Output the (x, y) coordinate of the center of the cell containing the given text.  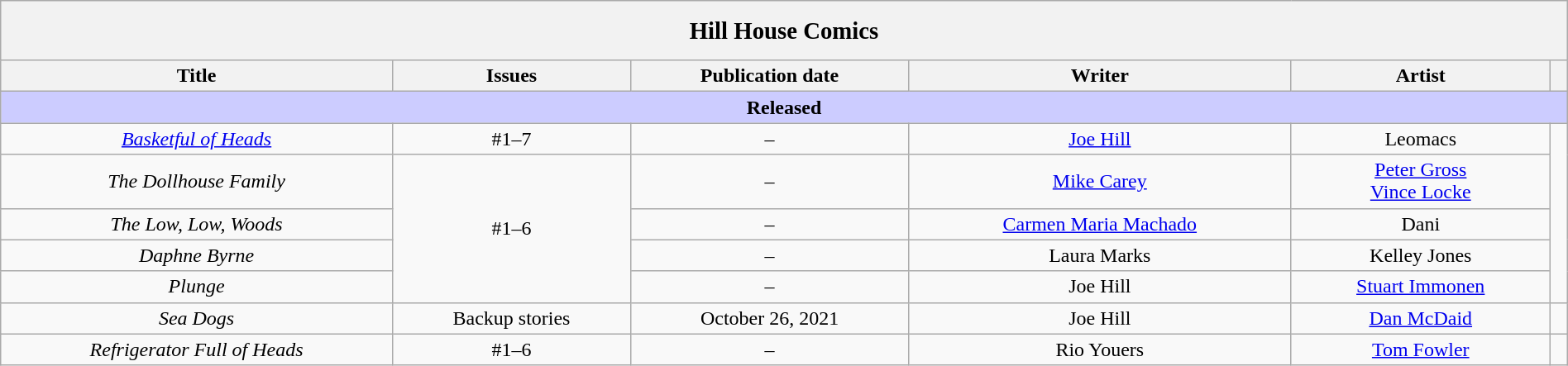
Daphne Byrne (197, 255)
Backup stories (511, 318)
Title (197, 76)
Leomacs (1421, 139)
Laura Marks (1100, 255)
Issues (511, 76)
Publication date (770, 76)
Dani (1421, 224)
Stuart Immonen (1421, 287)
Rio Youers (1100, 349)
The Low, Low, Woods (197, 224)
Hill House Comics (784, 31)
Kelley Jones (1421, 255)
Writer (1100, 76)
Artist (1421, 76)
The Dollhouse Family (197, 182)
Sea Dogs (197, 318)
Plunge (197, 287)
Carmen Maria Machado (1100, 224)
Released (784, 107)
Dan McDaid (1421, 318)
#1–7 (511, 139)
Mike Carey (1100, 182)
Tom Fowler (1421, 349)
October 26, 2021 (770, 318)
Basketful of Heads (197, 139)
Peter Gross Vince Locke (1421, 182)
Refrigerator Full of Heads (197, 349)
